Locate the cell with the specified text and output its [x, y] center coordinate. 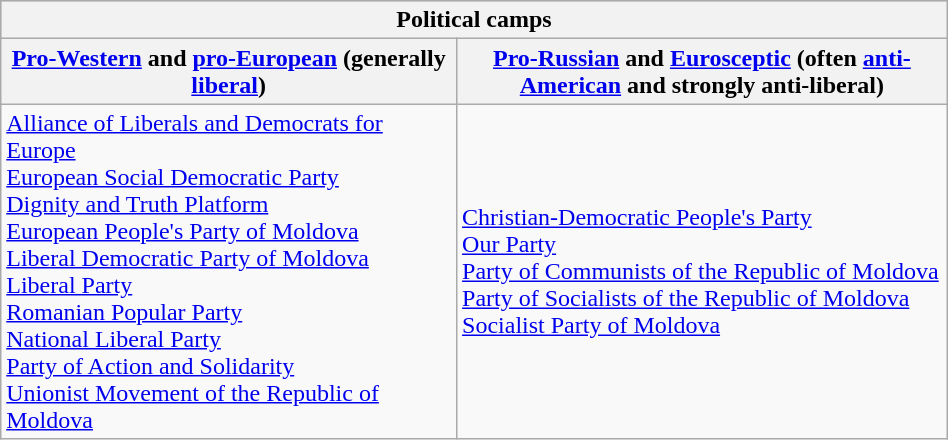
Political camps [474, 20]
Pro-Western and pro-European (generally liberal) [229, 72]
Pro-Russian and Eurosceptic (often anti-American and strongly anti-liberal) [702, 72]
